Provide the (X, Y) coordinate of the cell's center where the given text is located.  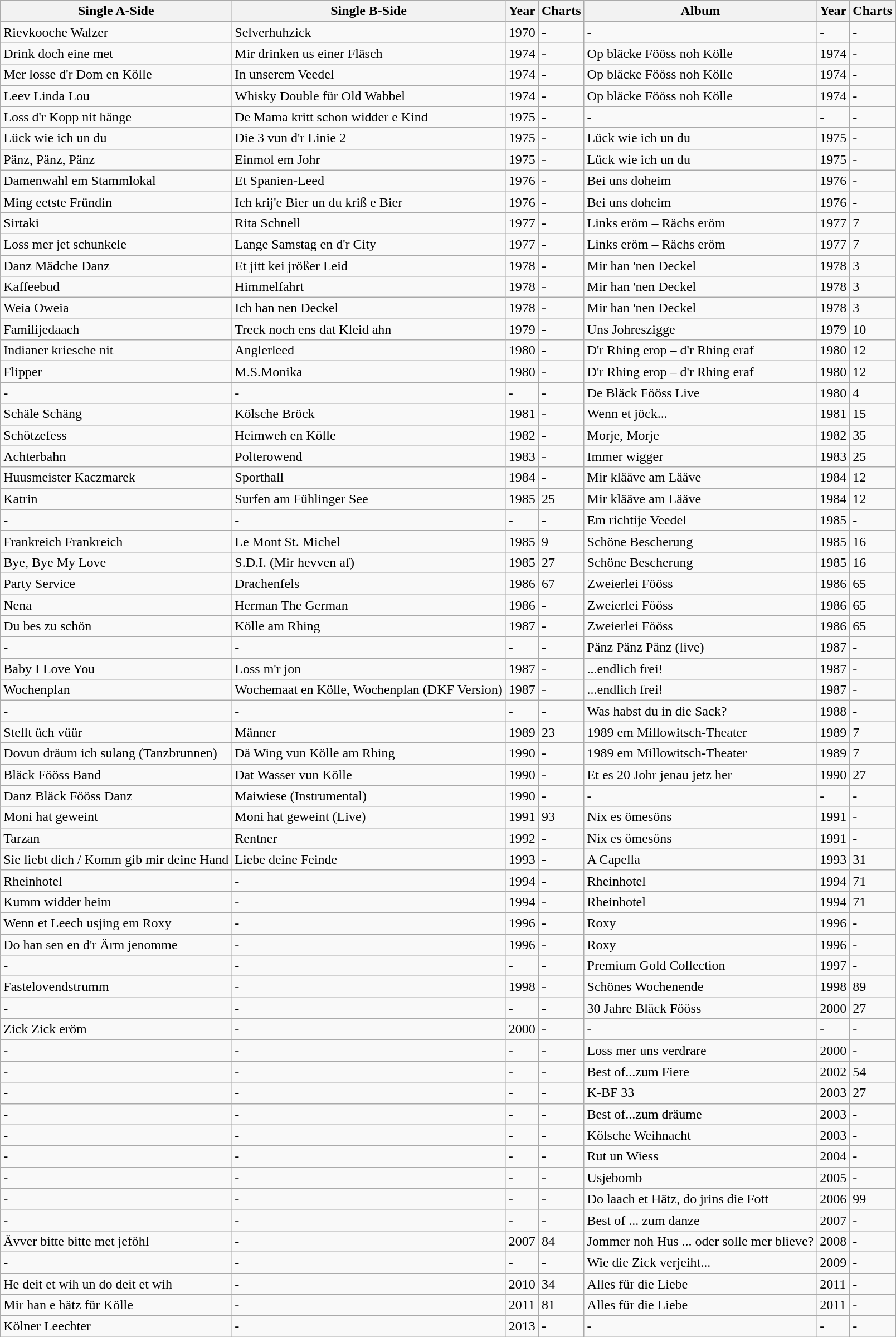
Loss d'r Kopp nit hänge (116, 117)
Polterowend (369, 456)
Huusmeister Kaczmarek (116, 478)
Jommer noh Hus ... oder solle mer blieve? (700, 1241)
Best of ... zum danze (700, 1220)
2010 (522, 1283)
Anglerleed (369, 351)
Sie liebt dich / Komm gib mir deine Hand (116, 859)
Mir han e hätz für Kölle (116, 1305)
Rita Schnell (369, 223)
Drink doch eine met (116, 54)
1988 (834, 711)
Do han sen en d'r Ärm jenomme (116, 945)
Do laach et Hätz, do jrins die Fott (700, 1199)
Baby I Love You (116, 669)
31 (873, 859)
Album (700, 11)
54 (873, 1072)
Rut un Wiess (700, 1156)
Sporthall (369, 478)
9 (561, 541)
Damenwahl em Stammlokal (116, 181)
99 (873, 1199)
Mir drinken us einer Fläsch (369, 54)
Loss m'r jon (369, 669)
Dat Wasser vun Kölle (369, 775)
Le Mont St. Michel (369, 541)
Et Spanien-Leed (369, 181)
Single B-Side (369, 11)
Wochemaat en Kölle, Wochenplan (DKF Version) (369, 690)
Danz Bläck Fööss Danz (116, 796)
Ich krij'e Bier un du kriß e Bier (369, 202)
He deit et wih un do deit et wih (116, 1283)
Schönes Wochenende (700, 987)
K-BF 33 (700, 1093)
Drachenfels (369, 584)
Dä Wing vun Kölle am Rhing (369, 753)
1970 (522, 32)
Ich han nen Deckel (369, 308)
35 (873, 435)
Wie die Zick verjeiht... (700, 1262)
Liebe deine Feinde (369, 859)
A Capella (700, 859)
Kölsche Weihnacht (700, 1135)
Immer wigger (700, 456)
81 (561, 1305)
Rentner (369, 838)
M.S.Monika (369, 372)
Heimweh en Kölle (369, 435)
4 (873, 393)
Bläck Fööss Band (116, 775)
2009 (834, 1262)
93 (561, 817)
15 (873, 414)
Kölsche Bröck (369, 414)
Best of...zum dräume (700, 1114)
Party Service (116, 584)
Nena (116, 605)
2008 (834, 1241)
Wenn et Leech usjing em Roxy (116, 923)
Familijedaach (116, 329)
Was habst du in die Sack? (700, 711)
Indianer kriesche nit (116, 351)
Whisky Double für Old Wabbel (369, 96)
Loss mer jet schunkele (116, 244)
Kölle am Rhing (369, 626)
Usjebomb (700, 1178)
Katrin (116, 499)
Uns Johreszigge (700, 329)
In unserem Veedel (369, 75)
2013 (522, 1326)
Pänz, Pänz, Pänz (116, 159)
De Mama kritt schon widder e Kind (369, 117)
Herman The German (369, 605)
Leev Linda Lou (116, 96)
Wochenplan (116, 690)
Moni hat geweint (116, 817)
67 (561, 584)
Surfen am Fühlinger See (369, 499)
30 Jahre Bläck Fööss (700, 1008)
10 (873, 329)
1997 (834, 966)
Best of...zum Fiere (700, 1072)
Danz Mädche Danz (116, 266)
Tarzan (116, 838)
Lange Samstag en d'r City (369, 244)
23 (561, 732)
Wenn et jöck... (700, 414)
Sirtaki (116, 223)
Achterbahn (116, 456)
Ävver bitte bitte met jeföhl (116, 1241)
Rievkooche Walzer (116, 32)
Du bes zu schön (116, 626)
Treck noch ens dat Kleid ahn (369, 329)
Schäle Schäng (116, 414)
2005 (834, 1178)
Kaffeebud (116, 287)
2006 (834, 1199)
Ming eetste Fründin (116, 202)
2002 (834, 1072)
Kumm widder heim (116, 902)
Schötzefess (116, 435)
Premium Gold Collection (700, 966)
Maiwiese (Instrumental) (369, 796)
Einmol em Johr (369, 159)
84 (561, 1241)
Männer (369, 732)
Fastelovendstrumm (116, 987)
Die 3 vun d'r Linie 2 (369, 138)
Em richtije Veedel (700, 520)
Zick Zick eröm (116, 1029)
Stellt üch vüür (116, 732)
S.D.I. (Mir hevven af) (369, 562)
Himmelfahrt (369, 287)
Flipper (116, 372)
Morje, Morje (700, 435)
1992 (522, 838)
Pänz Pänz Pänz (live) (700, 648)
Kölner Leechter (116, 1326)
34 (561, 1283)
Bye, Bye My Love (116, 562)
89 (873, 987)
Et jitt kei jrößer Leid (369, 266)
Frankreich Frankreich (116, 541)
Single A-Side (116, 11)
De Bläck Fööss Live (700, 393)
Moni hat geweint (Live) (369, 817)
Weia Oweia (116, 308)
2004 (834, 1156)
Dovun dräum ich sulang (Tanzbrunnen) (116, 753)
Loss mer uns verdrare (700, 1051)
Et es 20 Johr jenau jetz her (700, 775)
Mer losse d'r Dom en Kölle (116, 75)
Selverhuhzick (369, 32)
